Identify which cell holds the provided text, then report its (X, Y) central coordinate. 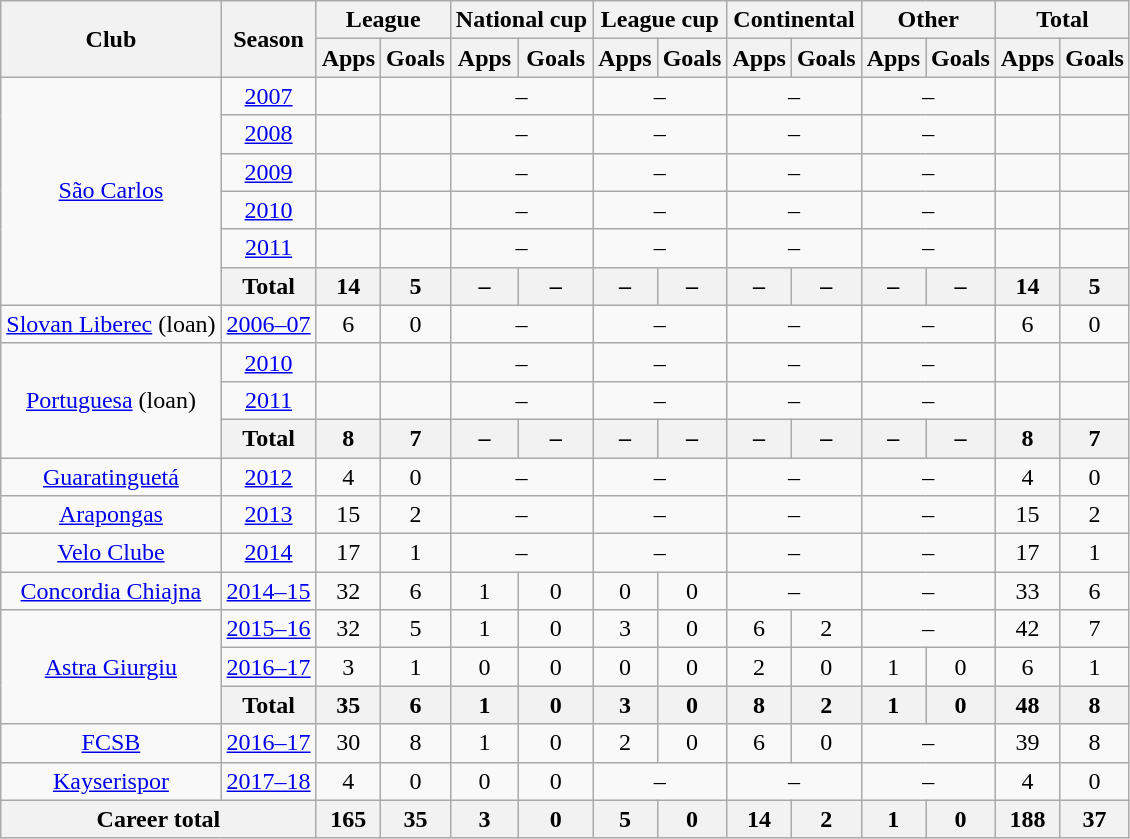
2014 (268, 553)
São Carlos (111, 191)
Slovan Liberec (loan) (111, 324)
National cup (521, 20)
League (383, 20)
37 (1095, 819)
188 (1027, 819)
Portuguesa (loan) (111, 400)
Other (928, 20)
2014–15 (268, 591)
30 (348, 743)
Arapongas (111, 515)
Club (111, 39)
FCSB (111, 743)
165 (348, 819)
42 (1027, 629)
39 (1027, 743)
2015–16 (268, 629)
Concordia Chiajna (111, 591)
2006–07 (268, 324)
Astra Giurgiu (111, 667)
Guaratinguetá (111, 477)
Velo Clube (111, 553)
33 (1027, 591)
Career total (158, 819)
League cup (660, 20)
2009 (268, 172)
48 (1027, 705)
Kayserispor (111, 781)
2017–18 (268, 781)
Season (268, 39)
2007 (268, 96)
2008 (268, 134)
2012 (268, 477)
2013 (268, 515)
Continental (794, 20)
